Locate the cell with the specified text and output its [x, y] center coordinate. 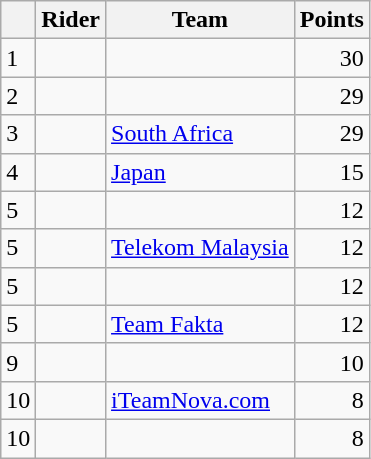
3 [18, 134]
2 [18, 96]
Points [332, 20]
Rider [71, 20]
iTeamNova.com [200, 400]
1 [18, 58]
4 [18, 172]
Japan [200, 172]
Team [200, 20]
30 [332, 58]
Team Fakta [200, 324]
15 [332, 172]
South Africa [200, 134]
Telekom Malaysia [200, 248]
9 [18, 362]
